Return [x, y] of the center of cell containing provided text 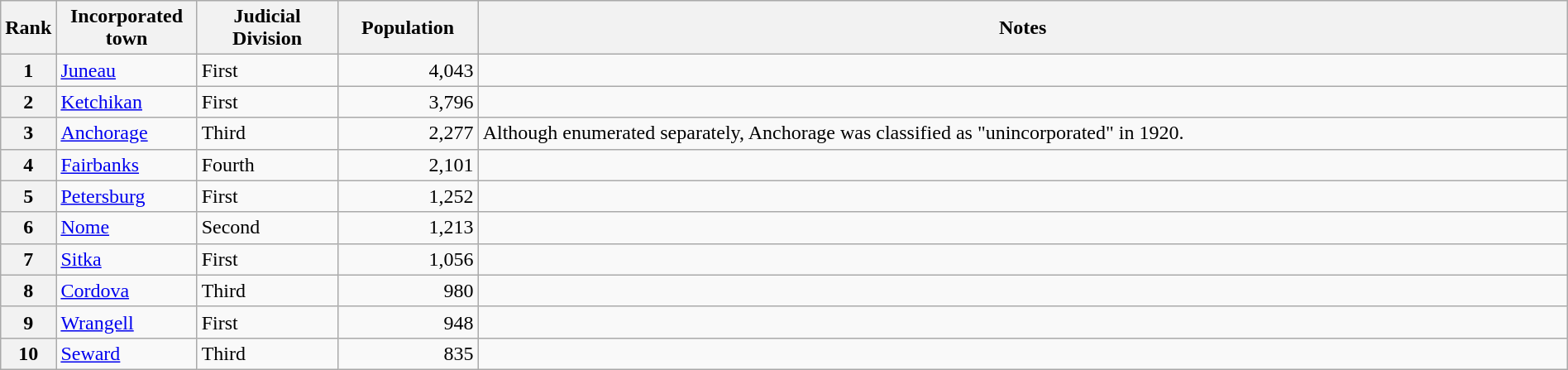
4,043 [408, 70]
Sitka [127, 259]
10 [28, 353]
8 [28, 291]
835 [408, 353]
Fourth [267, 165]
Rank [28, 28]
Cordova [127, 291]
980 [408, 291]
9 [28, 322]
1,213 [408, 228]
Although enumerated separately, Anchorage was classified as "unincorporated" in 1920. [1022, 133]
Anchorage [127, 133]
5 [28, 196]
Nome [127, 228]
Petersburg [127, 196]
1,056 [408, 259]
Ketchikan [127, 102]
1,252 [408, 196]
Fairbanks [127, 165]
7 [28, 259]
Juneau [127, 70]
Notes [1022, 28]
Population [408, 28]
Wrangell [127, 322]
2,277 [408, 133]
Incorporated town [127, 28]
6 [28, 228]
3 [28, 133]
4 [28, 165]
Seward [127, 353]
1 [28, 70]
Judicial Division [267, 28]
2 [28, 102]
948 [408, 322]
3,796 [408, 102]
2,101 [408, 165]
Second [267, 228]
